Search for the cell housing the specified text and yield its [X, Y] center coordinate. 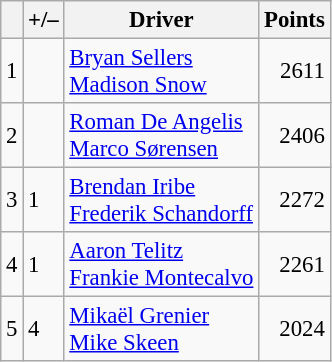
Roman De Angelis Marco Sørensen [162, 136]
Mikaël Grenier Mike Skeen [162, 330]
Bryan Sellers Madison Snow [162, 72]
2611 [294, 72]
Aaron Telitz Frankie Montecalvo [162, 264]
2261 [294, 264]
5 [12, 330]
2406 [294, 136]
Brendan Iribe Frederik Schandorff [162, 200]
2272 [294, 200]
+/– [44, 20]
Driver [162, 20]
2 [12, 136]
3 [12, 200]
Points [294, 20]
2024 [294, 330]
